Scan for the cell matching the given text and deliver its [X, Y] coordinate at center. 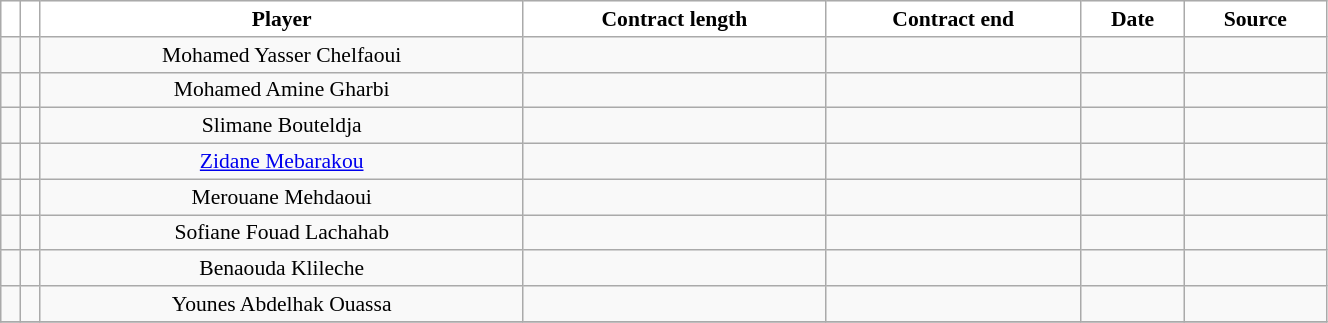
Slimane Bouteldja [282, 126]
Sofiane Fouad Lachahab [282, 233]
Mohamed Amine Gharbi [282, 90]
Younes Abdelhak Ouassa [282, 304]
Merouane Mehdaoui [282, 197]
Player [282, 19]
Contract length [674, 19]
Mohamed Yasser Chelfaoui [282, 55]
Benaouda Klileche [282, 269]
Zidane Mebarakou [282, 162]
Date [1132, 19]
Contract end [953, 19]
Source [1255, 19]
